Pinpoint the cell where the given text exists, returning its [x, y] midpoint coordinate. 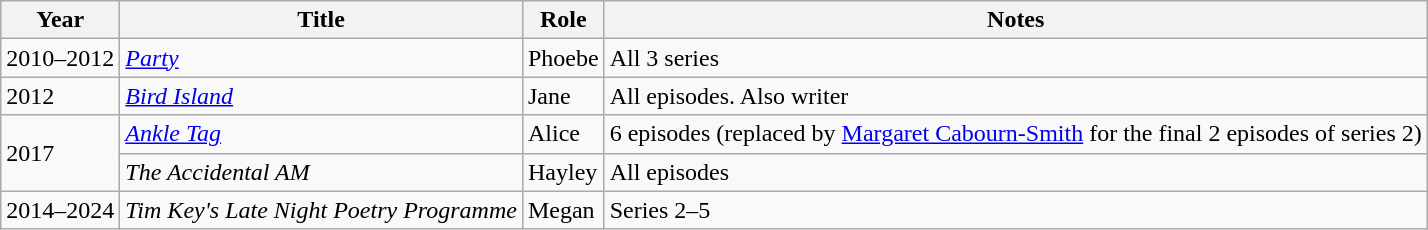
Tim Key's Late Night Poetry Programme [322, 210]
Role [563, 20]
Alice [563, 134]
2012 [60, 96]
Title [322, 20]
2017 [60, 153]
All episodes. Also writer [1016, 96]
2010–2012 [60, 58]
Hayley [563, 172]
Year [60, 20]
All episodes [1016, 172]
Notes [1016, 20]
Megan [563, 210]
Phoebe [563, 58]
Party [322, 58]
The Accidental AM [322, 172]
All 3 series [1016, 58]
Jane [563, 96]
6 episodes (replaced by Margaret Cabourn-Smith for the final 2 episodes of series 2) [1016, 134]
2014–2024 [60, 210]
Series 2–5 [1016, 210]
Bird Island [322, 96]
Ankle Tag [322, 134]
